Return [X, Y] of the center of cell containing provided text 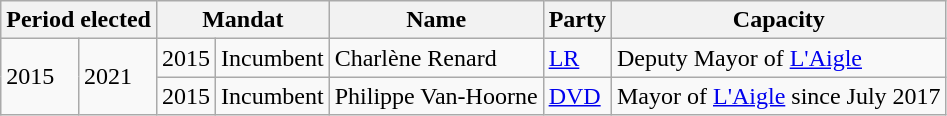
Capacity [778, 20]
Mandat [242, 20]
Charlène Renard [436, 58]
Mayor of L'Aigle since July 2017 [778, 96]
Deputy Mayor of L'Aigle [778, 58]
LR [577, 58]
Philippe Van-Hoorne [436, 96]
DVD [577, 96]
Party [577, 20]
Name [436, 20]
Period elected [79, 20]
2021 [118, 77]
